Provide the (X, Y) coordinate of the cell's center where the given text is located.  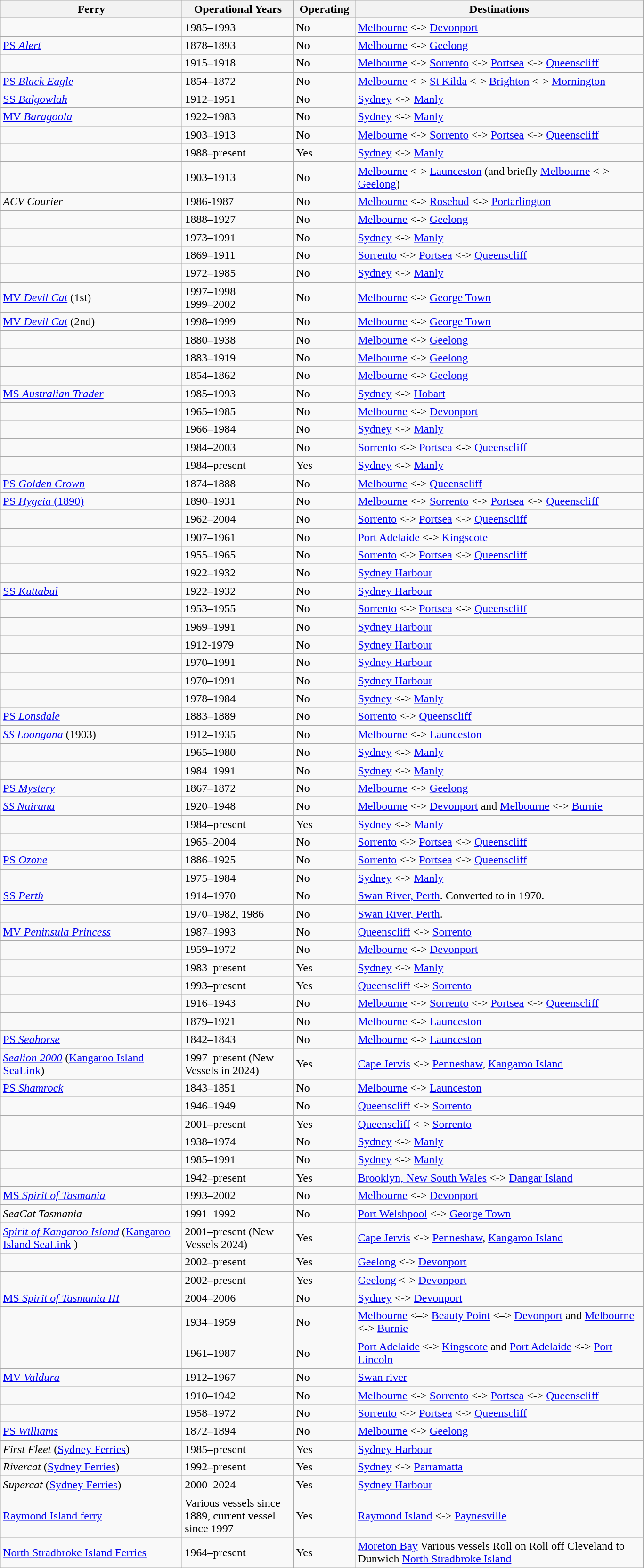
Sydney <-> Parramatta (499, 1467)
1942–present (238, 1178)
1843–1851 (238, 1088)
1890–1931 (238, 501)
Operational Years (238, 9)
1874–1888 (238, 483)
PS Williams (91, 1431)
1912-1979 (238, 645)
1883–1889 (238, 716)
Port Adelaide <-> Kingscote and Port Adelaide <-> Port Lincoln (499, 1353)
1988–present (238, 153)
1880–1938 (238, 340)
1946–1949 (238, 1106)
1962–2004 (238, 519)
SS Kuttabul (91, 591)
Sealion 2000 (Kangaroo Island SeaLink) (91, 1063)
PS Ozone (91, 860)
PS Golden Crown (91, 483)
1883–1919 (238, 358)
1886–1925 (238, 860)
1938–1974 (238, 1142)
SS Balgowlah (91, 99)
Sydney <-> Devonport (499, 1298)
North Stradbroke Island Ferries (91, 1552)
1986-1987 (238, 201)
1998–1999 (238, 322)
MV Valdura (91, 1377)
1915–1918 (238, 63)
Port Adelaide <-> Kingscote (499, 537)
1912–1967 (238, 1377)
PS Black Eagle (91, 81)
PS Alert (91, 45)
1992–present (238, 1467)
PS Shamrock (91, 1088)
1984–2003 (238, 447)
Melbourne <–> Beauty Point <–> Devonport and Melbourne <-> Burnie (499, 1322)
1972–1985 (238, 273)
Melbourne <-> Queenscliff (499, 483)
1970–1982, 1986 (238, 914)
MV Baragoola (91, 117)
Raymond Island ferry (91, 1516)
Spirit of Kangaroo Island (Kangaroo Island SeaLink ) (91, 1238)
1966–1984 (238, 429)
Melbourne <-> Rosebud <-> Portarlington (499, 201)
1991–1992 (238, 1214)
1959–1972 (238, 950)
SS Perth (91, 896)
Port Welshpool <-> George Town (499, 1214)
1983–present (238, 968)
1973–1991 (238, 237)
1916–1943 (238, 1003)
2004–2006 (238, 1298)
Swan river (499, 1377)
1997–19981999–2002 (238, 298)
1953–1955 (238, 609)
First Fleet (Sydney Ferries) (91, 1449)
1965–2004 (238, 842)
2001–present (238, 1124)
1964–present (238, 1552)
1958–1972 (238, 1413)
2001–present (New Vessels 2024) (238, 1238)
Destinations (499, 9)
1985–1991 (238, 1160)
PS Seahorse (91, 1039)
1993–present (238, 985)
Various vessels since 1889, current vessel since 1997 (238, 1516)
SeaCat Tasmania (91, 1214)
1842–1843 (238, 1039)
1867–1872 (238, 788)
Ferry (91, 9)
PS Lonsdale (91, 716)
SS Nairana (91, 806)
1922–1983 (238, 117)
Sorrento <-> Queenscliff (499, 716)
Raymond Island <-> Paynesville (499, 1516)
Rivercat (Sydney Ferries) (91, 1467)
1993–2002 (238, 1196)
1955–1965 (238, 555)
1975–1984 (238, 878)
MS Australian Trader (91, 394)
MS Spirit of Tasmania (91, 1196)
1965–1980 (238, 752)
MS Spirit of Tasmania III (91, 1298)
PS Mystery (91, 788)
MV Devil Cat (1st) (91, 298)
Melbourne <-> Launceston (and briefly Melbourne <-> Geelong) (499, 177)
1912–1935 (238, 734)
Melbourne <-> Devonport and Melbourne <-> Burnie (499, 806)
Operating (324, 9)
Brooklyn, New South Wales <-> Dangar Island (499, 1178)
PS Hygeia (1890) (91, 501)
Swan River, Perth. Converted to in 1970. (499, 896)
1869–1911 (238, 255)
1965–1985 (238, 411)
1987–1993 (238, 932)
2000–2024 (238, 1485)
1920–1948 (238, 806)
1854–1862 (238, 376)
1969–1991 (238, 627)
Melbourne <-> St Kilda <-> Brighton <-> Mornington (499, 81)
Sydney <-> Hobart (499, 394)
1872–1894 (238, 1431)
1907–1961 (238, 537)
Swan River, Perth. (499, 914)
Supercat (Sydney Ferries) (91, 1485)
1879–1921 (238, 1021)
1961–1987 (238, 1353)
1914–1970 (238, 896)
1888–1927 (238, 219)
SS Loongana (1903) (91, 734)
1985–present (238, 1449)
MV Peninsula Princess (91, 932)
MV Devil Cat (2nd) (91, 322)
1878–1893 (238, 45)
Moreton Bay Various vessels Roll on Roll off Cleveland to Dunwich North Stradbroke Island (499, 1552)
1997–present (New Vessels in 2024) (238, 1063)
1934–1959 (238, 1322)
1984–1991 (238, 770)
1910–1942 (238, 1395)
1978–1984 (238, 698)
1854–1872 (238, 81)
1912–1951 (238, 99)
ACV Courier (91, 201)
